Scan for the cell matching the given text and deliver its [X, Y] coordinate at center. 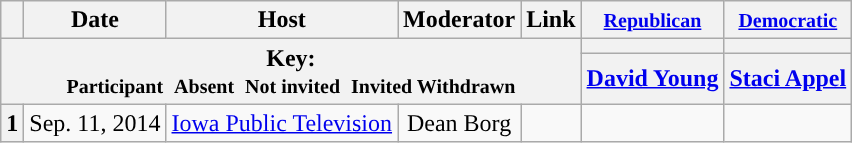
Staci Appel [788, 78]
Key: Participant Absent Not invited Invited Withdrawn [291, 72]
Democratic [788, 20]
Sep. 11, 2014 [95, 123]
1 [12, 123]
Moderator [460, 20]
Republican [652, 20]
Link [551, 20]
Dean Borg [460, 123]
Host [282, 20]
Date [95, 20]
David Young [652, 78]
Iowa Public Television [282, 123]
